Determine the (x, y) coordinate at the center of the cell enclosing the given text.  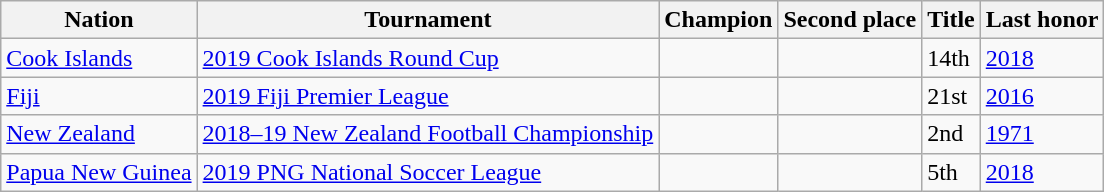
Second place (850, 20)
2018–19 New Zealand Football Championship (428, 134)
Nation (99, 20)
2019 Cook Islands Round Cup (428, 58)
2016 (1042, 96)
1971 (1042, 134)
Champion (718, 20)
New Zealand (99, 134)
21st (952, 96)
Papua New Guinea (99, 172)
Tournament (428, 20)
Cook Islands (99, 58)
2019 Fiji Premier League (428, 96)
Title (952, 20)
2019 PNG National Soccer League (428, 172)
Last honor (1042, 20)
5th (952, 172)
Fiji (99, 96)
2nd (952, 134)
14th (952, 58)
